Scan for the cell matching the given text and deliver its (x, y) coordinate at center. 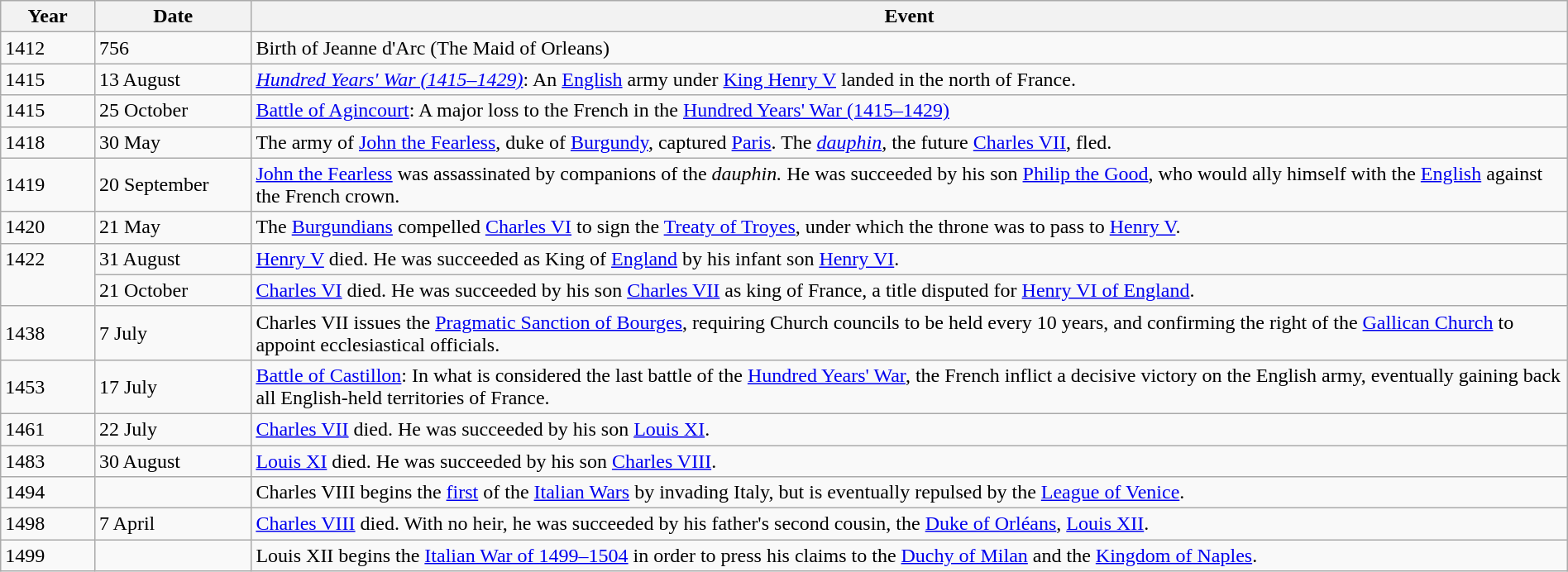
1494 (48, 493)
Charles VI died. He was succeeded by his son Charles VII as king of France, a title disputed for Henry VI of England. (910, 290)
31 August (172, 259)
Louis XII begins the Italian War of 1499–1504 in order to press his claims to the Duchy of Milan and the Kingdom of Naples. (910, 555)
1438 (48, 332)
Birth of Jeanne d'Arc (The Maid of Orleans) (910, 48)
22 July (172, 429)
21 October (172, 290)
30 August (172, 460)
1499 (48, 555)
1419 (48, 185)
13 August (172, 79)
1420 (48, 227)
Henry V died. He was succeeded as King of England by his infant son Henry VI. (910, 259)
1422 (48, 274)
Date (172, 17)
The army of John the Fearless, duke of Burgundy, captured Paris. The dauphin, the future Charles VII, fled. (910, 142)
Hundred Years' War (1415–1429): An English army under King Henry V landed in the north of France. (910, 79)
30 May (172, 142)
Louis XI died. He was succeeded by his son Charles VIII. (910, 460)
1483 (48, 460)
Event (910, 17)
25 October (172, 111)
Year (48, 17)
7 April (172, 524)
7 July (172, 332)
1461 (48, 429)
756 (172, 48)
21 May (172, 227)
Charles VIII died. With no heir, he was succeeded by his father's second cousin, the Duke of Orléans, Louis XII. (910, 524)
1453 (48, 387)
Battle of Agincourt: A major loss to the French in the Hundred Years' War (1415–1429) (910, 111)
1498 (48, 524)
1412 (48, 48)
17 July (172, 387)
Charles VIII begins the first of the Italian Wars by invading Italy, but is eventually repulsed by the League of Venice. (910, 493)
1418 (48, 142)
20 September (172, 185)
Charles VII died. He was succeeded by his son Louis XI. (910, 429)
The Burgundians compelled Charles VI to sign the Treaty of Troyes, under which the throne was to pass to Henry V. (910, 227)
